Extract the (X, Y) coordinate from the center of the cell holding the provided text.  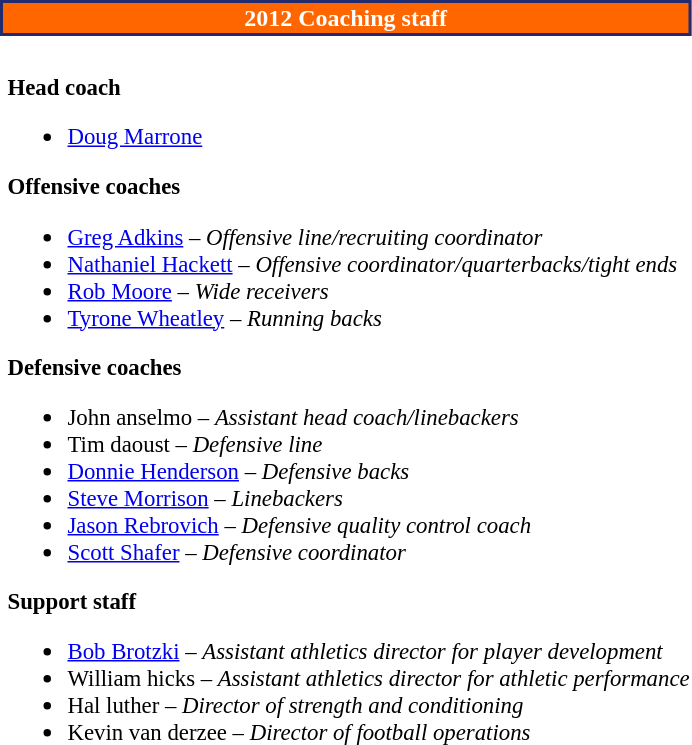
2012 Coaching staff (346, 18)
